Return the [X, Y] coordinate for the center point of the cell that contains the specified text.  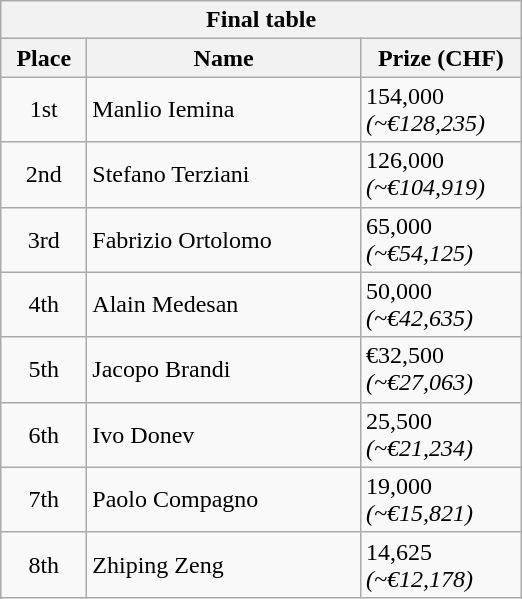
Fabrizio Ortolomo [224, 240]
5th [44, 370]
Alain Medesan [224, 304]
154,000(~€128,235) [440, 110]
8th [44, 564]
Place [44, 58]
7th [44, 500]
€32,500(~€27,063) [440, 370]
14,625(~€12,178) [440, 564]
4th [44, 304]
Zhiping Zeng [224, 564]
1st [44, 110]
Jacopo Brandi [224, 370]
50,000(~€42,635) [440, 304]
126,000(~€104,919) [440, 174]
Manlio Iemina [224, 110]
Prize (CHF) [440, 58]
25,500(~€21,234) [440, 434]
Final table [262, 20]
Name [224, 58]
65,000(~€54,125) [440, 240]
19,000(~€15,821) [440, 500]
Paolo Compagno [224, 500]
6th [44, 434]
3rd [44, 240]
Ivo Donev [224, 434]
Stefano Terziani [224, 174]
2nd [44, 174]
